From the cell containing the given text, extract its center point as (x, y) coordinate. 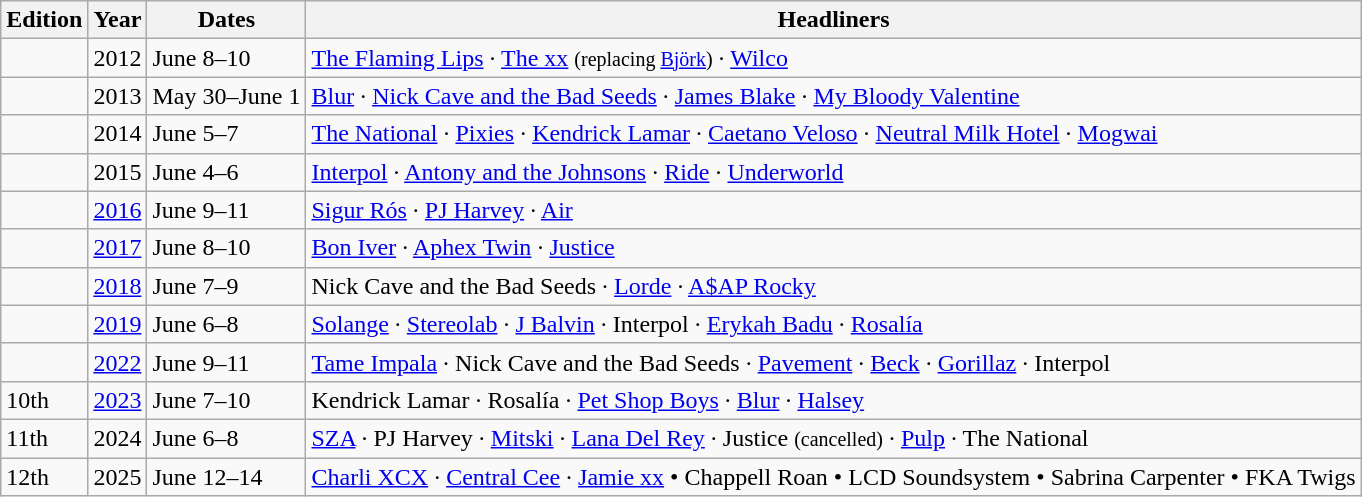
Dates (226, 20)
2013 (118, 96)
2018 (118, 286)
2022 (118, 362)
2016 (118, 210)
Kendrick Lamar · Rosalía · Pet Shop Boys · Blur · Halsey (834, 400)
Sigur Rós · PJ Harvey · Air (834, 210)
2014 (118, 134)
2012 (118, 58)
Solange · Stereolab · J Balvin · Interpol · Erykah Badu · Rosalía (834, 324)
Year (118, 20)
12th (44, 477)
2023 (118, 400)
Interpol · Antony and the Johnsons · Ride · Underworld (834, 172)
Bon Iver · Aphex Twin · Justice (834, 248)
Tame Impala · Nick Cave and the Bad Seeds · Pavement · Beck · Gorillaz · Interpol (834, 362)
11th (44, 438)
June 4–6 (226, 172)
June 7–9 (226, 286)
Headliners (834, 20)
May 30–June 1 (226, 96)
2015 (118, 172)
The Flaming Lips · The xx (replacing Björk) · Wilco (834, 58)
10th (44, 400)
The National · Pixies · Kendrick Lamar · Caetano Veloso · Neutral Milk Hotel · Mogwai (834, 134)
Edition (44, 20)
June 12–14 (226, 477)
Nick Cave and the Bad Seeds · Lorde · A$AP Rocky (834, 286)
2017 (118, 248)
June 7–10 (226, 400)
Blur · Nick Cave and the Bad Seeds · James Blake · My Bloody Valentine (834, 96)
2019 (118, 324)
SZA · PJ Harvey · Mitski · Lana Del Rey · Justice (cancelled) · Pulp · The National (834, 438)
June 5–7 (226, 134)
2025 (118, 477)
Charli XCX · Central Cee · Jamie xx • Chappell Roan • LCD Soundsystem • Sabrina Carpenter • FKA Twigs (834, 477)
2024 (118, 438)
